Return [X, Y] of the center of cell containing provided text 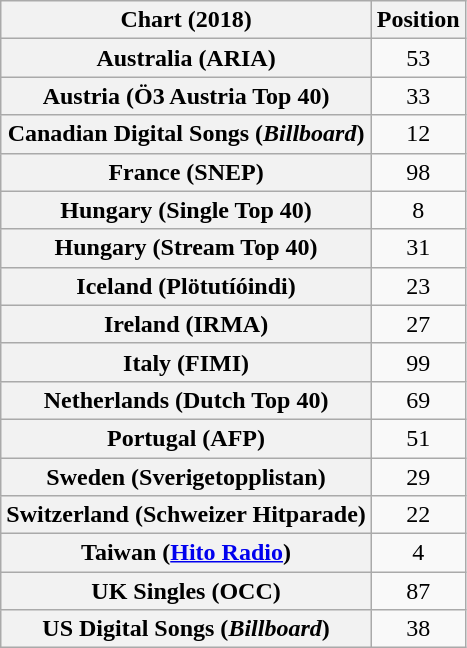
Canadian Digital Songs (Billboard) [186, 134]
US Digital Songs (Billboard) [186, 629]
Ireland (IRMA) [186, 324]
Chart (2018) [186, 20]
Hungary (Single Top 40) [186, 210]
Portugal (AFP) [186, 438]
France (SNEP) [186, 172]
8 [418, 210]
23 [418, 286]
4 [418, 553]
51 [418, 438]
87 [418, 591]
Iceland (Plötutíóindi) [186, 286]
98 [418, 172]
Netherlands (Dutch Top 40) [186, 400]
Taiwan (Hito Radio) [186, 553]
99 [418, 362]
27 [418, 324]
Hungary (Stream Top 40) [186, 248]
Switzerland (Schweizer Hitparade) [186, 515]
33 [418, 96]
Position [418, 20]
Australia (ARIA) [186, 58]
31 [418, 248]
Sweden (Sverigetopplistan) [186, 477]
53 [418, 58]
12 [418, 134]
22 [418, 515]
38 [418, 629]
29 [418, 477]
Austria (Ö3 Austria Top 40) [186, 96]
69 [418, 400]
Italy (FIMI) [186, 362]
UK Singles (OCC) [186, 591]
